From the cell containing the given text, extract its center point as (x, y) coordinate. 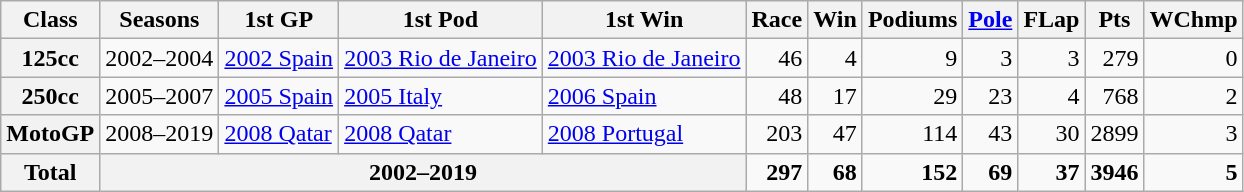
Seasons (160, 20)
9 (912, 58)
2899 (1114, 134)
43 (990, 134)
Win (836, 20)
2 (1194, 96)
30 (1052, 134)
Pts (1114, 20)
WChmp (1194, 20)
114 (912, 134)
125cc (50, 58)
2008–2019 (160, 134)
46 (777, 58)
768 (1114, 96)
1st GP (279, 20)
48 (777, 96)
23 (990, 96)
29 (912, 96)
Class (50, 20)
0 (1194, 58)
Podiums (912, 20)
Total (50, 172)
2002–2004 (160, 58)
FLap (1052, 20)
17 (836, 96)
47 (836, 134)
MotoGP (50, 134)
5 (1194, 172)
2005 Spain (279, 96)
3946 (1114, 172)
297 (777, 172)
1st Pod (441, 20)
37 (1052, 172)
1st Win (644, 20)
Race (777, 20)
69 (990, 172)
2008 Portugal (644, 134)
279 (1114, 58)
2005 Italy (441, 96)
152 (912, 172)
203 (777, 134)
68 (836, 172)
Pole (990, 20)
2006 Spain (644, 96)
2002–2019 (423, 172)
2002 Spain (279, 58)
2005–2007 (160, 96)
250cc (50, 96)
